Find where the given text appears and provide that cell's center as (x, y) coordinate. 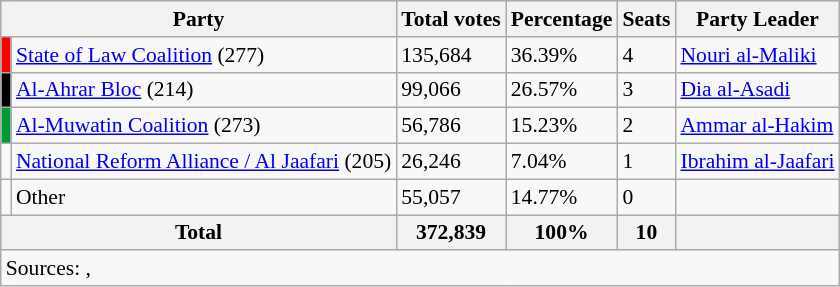
4 (646, 55)
Party (199, 19)
372,839 (450, 233)
Dia al-Asadi (757, 90)
26,246 (450, 162)
Nouri al-Maliki (757, 55)
Ammar al-Hakim (757, 126)
Other (204, 197)
56,786 (450, 126)
Total votes (450, 19)
Ibrahim al-Jaafari (757, 162)
26.57% (562, 90)
100% (562, 233)
15.23% (562, 126)
Al-Ahrar Bloc (214) (204, 90)
Sources: , (420, 269)
3 (646, 90)
14.77% (562, 197)
Seats (646, 19)
55,057 (450, 197)
State of Law Coalition (277) (204, 55)
99,066 (450, 90)
7.04% (562, 162)
Al-Muwatin Coalition (273) (204, 126)
0 (646, 197)
2 (646, 126)
Percentage (562, 19)
10 (646, 233)
Party Leader (757, 19)
Total (199, 233)
1 (646, 162)
National Reform Alliance / Al Jaafari (205) (204, 162)
36.39% (562, 55)
135,684 (450, 55)
